Return [x, y] of the center of cell containing provided text 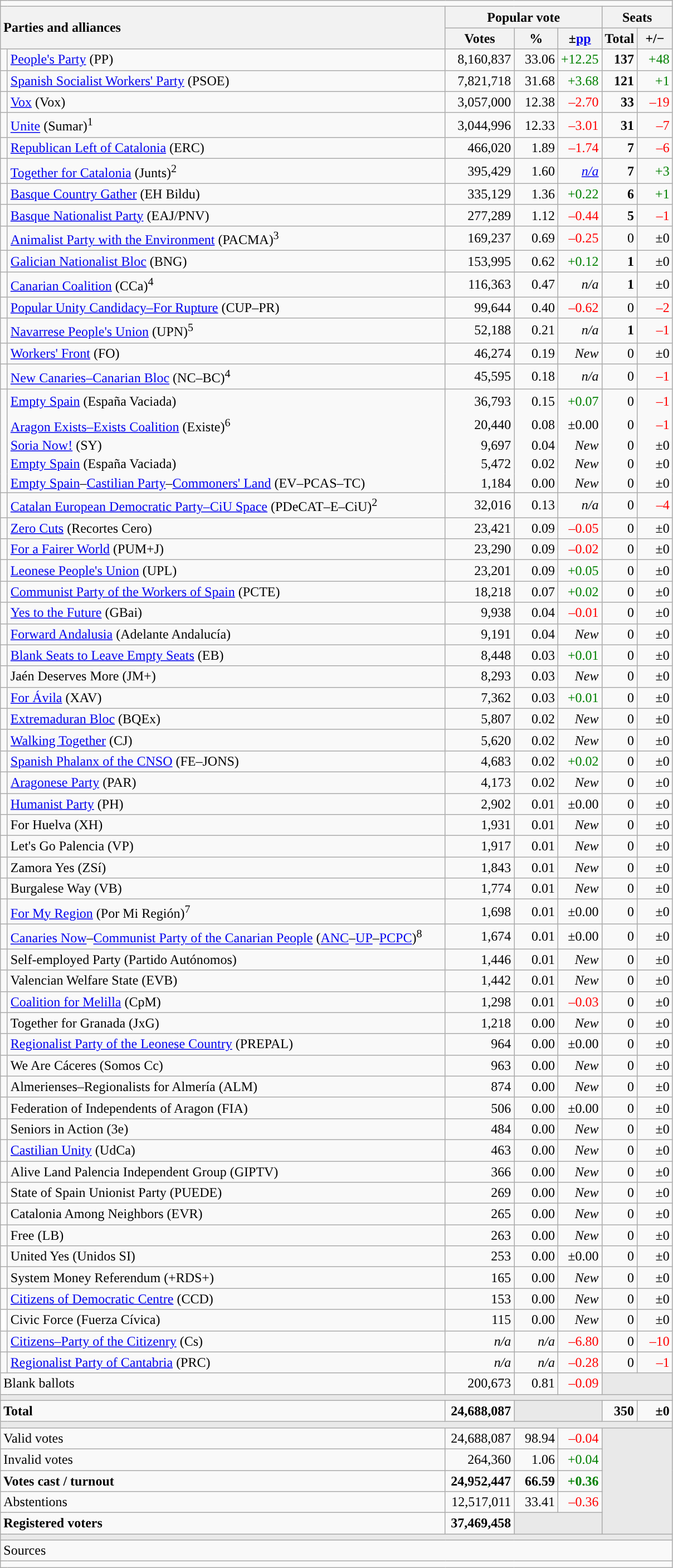
+0.12 [579, 261]
Sources [336, 1551]
33 [620, 102]
United Yes (Unidos SI) [226, 1257]
Blank Seats to Leave Empty Seats (EB) [226, 655]
137 [620, 60]
+3 [655, 172]
Unite (Sumar)1 [226, 125]
Vox (Vox) [226, 102]
2,902 [480, 804]
Spanish Socialist Workers' Party (PSOE) [226, 81]
Jaén Deserves More (JM+) [226, 676]
23,290 [480, 549]
463 [480, 1150]
–2 [655, 308]
0.08 [536, 425]
Blank ballots [223, 1384]
Alive Land Palencia Independent Group (GIPTV) [226, 1172]
31.68 [536, 81]
0.18 [536, 377]
Regionalist Party of the Leonese Country (PREPAL) [226, 1044]
+0.04 [579, 1459]
0.69 [536, 238]
Yes to the Future (GBai) [226, 613]
46,274 [480, 353]
Valencian Welfare State (EVB) [226, 981]
1,298 [480, 1002]
Zero Cuts (Recortes Cero) [226, 528]
Federation of Independents of Aragon (FIA) [226, 1108]
200,673 [480, 1384]
0.62 [536, 261]
8,448 [480, 655]
Votes cast / turnout [223, 1481]
1,698 [480, 912]
0.47 [536, 284]
For a Fairer World (PUM+J) [226, 549]
+3.68 [579, 81]
Walking Together (CJ) [226, 740]
1,184 [480, 483]
Abstentions [223, 1502]
–19 [655, 102]
Catalan European Democratic Party–CiU Space (PDeCAT–E–CiU)2 [226, 505]
People's Party (PP) [226, 60]
23,421 [480, 528]
Forward Andalusia (Adelante Andalucía) [226, 634]
98.94 [536, 1438]
5,807 [480, 719]
System Money Referendum (+RDS+) [226, 1278]
964 [480, 1044]
Popular vote [524, 17]
+0.36 [579, 1481]
–0.02 [579, 549]
Popular Unity Candidacy–For Rupture (CUP–PR) [226, 308]
1,446 [480, 960]
335,129 [480, 194]
350 [620, 1411]
Parties and alliances [223, 28]
0.13 [536, 505]
52,188 [480, 331]
1.36 [536, 194]
8,160,837 [480, 60]
153,995 [480, 261]
116,363 [480, 284]
–3.01 [579, 125]
Galician Nationalist Bloc (BNG) [226, 261]
For Huelva (XH) [226, 825]
1.06 [536, 1459]
Coalition for Melilla (CpM) [226, 1002]
12.38 [536, 102]
1,843 [480, 868]
–0.04 [579, 1438]
1,917 [480, 846]
1,774 [480, 889]
Canarian Coalition (CCa)4 [226, 284]
±pp [579, 38]
+48 [655, 60]
+/− [655, 38]
–0.25 [579, 238]
121 [620, 81]
Zamora Yes (ZSí) [226, 868]
Citizens–Party of the Citizenry (Cs) [226, 1341]
12.33 [536, 125]
9,697 [480, 446]
20,440 [480, 425]
Soria Now! (SY) [226, 446]
–0.44 [579, 215]
8,293 [480, 676]
45,595 [480, 377]
Together for Catalonia (Junts)2 [226, 172]
5 [620, 215]
1.12 [536, 215]
265 [480, 1214]
3,044,996 [480, 125]
269 [480, 1193]
0.81 [536, 1384]
Catalonia Among Neighbors (EVR) [226, 1214]
Canaries Now–Communist Party of the Canarian People (ANC–UP–PCPC)8 [226, 936]
3,057,000 [480, 102]
Extremaduran Bloc (BQEx) [226, 719]
466,020 [480, 148]
1,442 [480, 981]
–2.70 [579, 102]
Workers' Front (FO) [226, 353]
Together for Granada (JxG) [226, 1023]
32,016 [480, 505]
Navarrese People's Union (UPN)5 [226, 331]
263 [480, 1235]
–6 [655, 148]
1.89 [536, 148]
Leonese People's Union (UPL) [226, 571]
66.59 [536, 1481]
506 [480, 1108]
Seniors in Action (3e) [226, 1129]
277,289 [480, 215]
115 [480, 1320]
Seats [637, 17]
Invalid votes [223, 1459]
+12.25 [579, 60]
Basque Nationalist Party (EAJ/PNV) [226, 215]
Registered voters [223, 1523]
Self-employed Party (Partido Autónomos) [226, 960]
0.15 [536, 401]
7,362 [480, 698]
31 [620, 125]
–0.01 [579, 613]
We Are Cáceres (Somos Cc) [226, 1065]
Animalist Party with the Environment (PACMA)3 [226, 238]
–6.80 [579, 1341]
Aragon Exists–Exists Coalition (Existe)6 [226, 425]
36,793 [480, 401]
18,218 [480, 592]
Spanish Phalanx of the CNSO (FE–JONS) [226, 761]
0.19 [536, 353]
Civic Force (Fuerza Cívica) [226, 1320]
1,218 [480, 1023]
Castilian Unity (UdCa) [226, 1150]
169,237 [480, 238]
For Ávila (XAV) [226, 698]
–0.28 [579, 1362]
9,191 [480, 634]
Votes [480, 38]
+0.22 [579, 194]
5,620 [480, 740]
–0.09 [579, 1384]
–4 [655, 505]
Let's Go Palencia (VP) [226, 846]
–7 [655, 125]
New Canaries–Canarian Bloc (NC–BC)4 [226, 377]
264,360 [480, 1459]
23,201 [480, 571]
Humanist Party (PH) [226, 804]
Basque Country Gather (EH Bildu) [226, 194]
33.41 [536, 1502]
24,952,447 [480, 1481]
33.06 [536, 60]
–0.36 [579, 1502]
0.40 [536, 308]
1.60 [536, 172]
–0.05 [579, 528]
Free (LB) [226, 1235]
Aragonese Party (PAR) [226, 782]
Burgalese Way (VB) [226, 889]
4,173 [480, 782]
1,674 [480, 936]
7,821,718 [480, 81]
Almerienses–Regionalists for Almería (ALM) [226, 1087]
–10 [655, 1341]
Valid votes [223, 1438]
4,683 [480, 761]
Citizens of Democratic Centre (CCD) [226, 1299]
–1.74 [579, 148]
–0.62 [579, 308]
0.21 [536, 331]
395,429 [480, 172]
165 [480, 1278]
+0.05 [579, 571]
874 [480, 1087]
5,472 [480, 464]
For My Region (Por Mi Región)7 [226, 912]
Regionalist Party of Cantabria (PRC) [226, 1362]
99,644 [480, 308]
484 [480, 1129]
–0.03 [579, 1002]
253 [480, 1257]
1,931 [480, 825]
Empty Spain–Castilian Party–Commoners' Land (EV–PCAS–TC) [226, 483]
+0.07 [579, 401]
153 [480, 1299]
Republican Left of Catalonia (ERC) [226, 148]
366 [480, 1172]
% [536, 38]
963 [480, 1065]
Communist Party of the Workers of Spain (PCTE) [226, 592]
6 [620, 194]
0.07 [536, 592]
State of Spain Unionist Party (PUEDE) [226, 1193]
12,517,011 [480, 1502]
9,938 [480, 613]
37,469,458 [480, 1523]
